Determine the [x, y] coordinate at the center of the cell enclosing the given text.  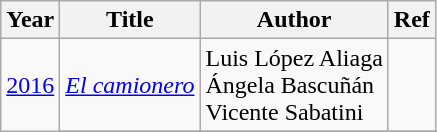
El camionero [130, 85]
Year [30, 20]
Ref [412, 20]
Title [130, 20]
Luis López AliagaÁngela BascuñánVicente Sabatini [294, 85]
Author [294, 20]
2016 [30, 85]
